From the cell containing the given text, extract its center point as [x, y] coordinate. 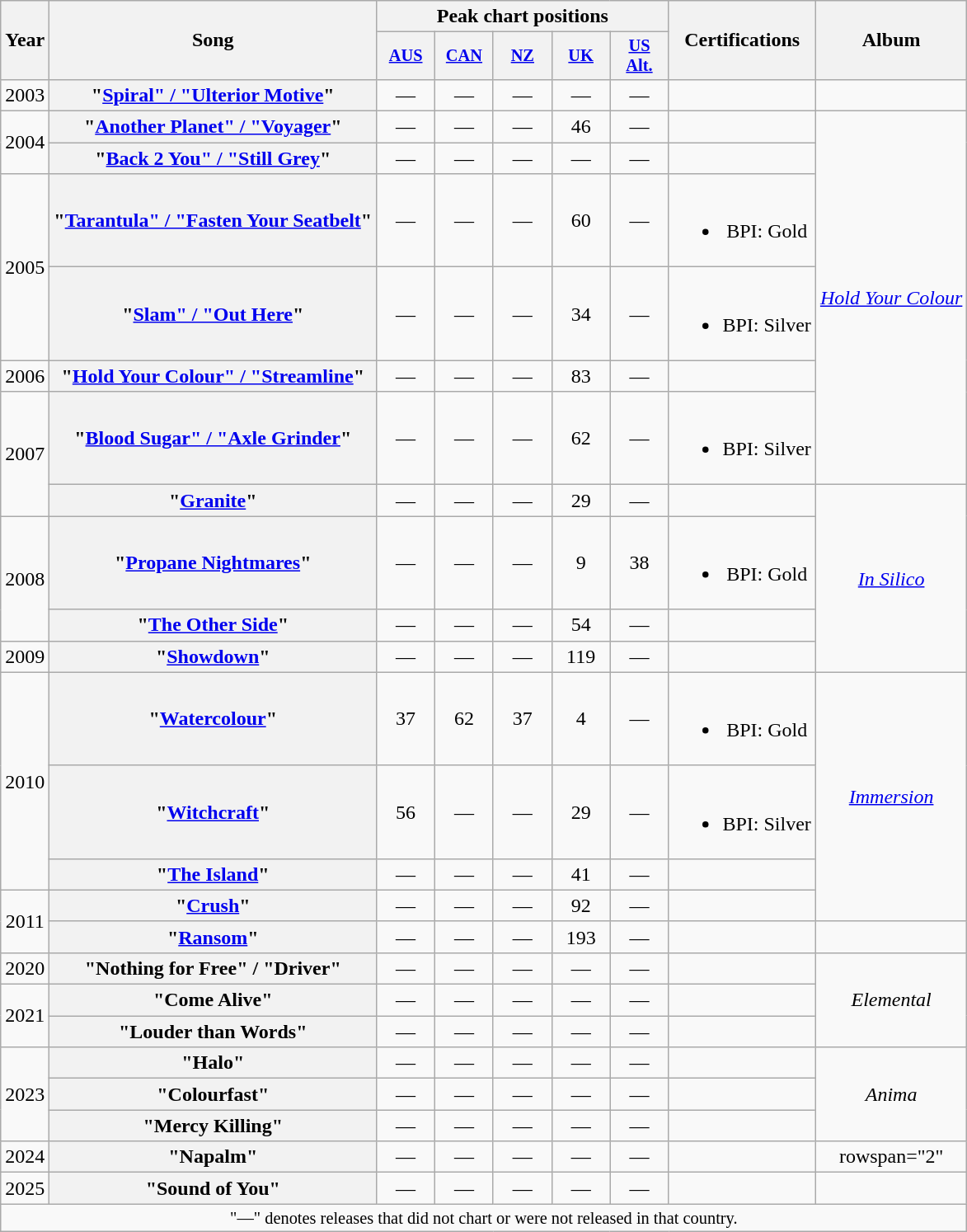
83 [580, 376]
2020 [25, 968]
"—" denotes releases that did not chart or were not released in that country. [484, 1218]
Certifications [742, 40]
56 [406, 811]
Elemental [891, 999]
2004 [25, 143]
"The Other Side" [213, 625]
2024 [25, 1157]
In Silico [891, 579]
"Napalm" [213, 1157]
2021 [25, 1016]
Year [25, 40]
"Sound of You" [213, 1188]
Peak chart positions [523, 16]
92 [580, 905]
2023 [25, 1094]
60 [580, 221]
"Witchcraft" [213, 811]
"Come Alive" [213, 1000]
USAlt. [640, 56]
NZ [523, 56]
"Spiral" / "Ulterior Motive" [213, 95]
2007 [25, 454]
"Granite" [213, 501]
2005 [25, 267]
34 [580, 313]
"Colourfast" [213, 1094]
"Halo" [213, 1063]
rowspan="2" [891, 1157]
119 [580, 656]
"Louder than Words" [213, 1032]
193 [580, 937]
CAN [465, 56]
2011 [25, 921]
"Watercolour" [213, 719]
Immersion [891, 797]
54 [580, 625]
2003 [25, 95]
"Propane Nightmares" [213, 562]
UK [580, 56]
46 [580, 127]
Hold Your Colour [891, 299]
"Tarantula" / "Fasten Your Seatbelt" [213, 221]
Album [891, 40]
"Blood Sugar" / "Axle Grinder" [213, 439]
"Ransom" [213, 937]
41 [580, 874]
"Back 2 You" / "Still Grey" [213, 158]
"Hold Your Colour" / "Streamline" [213, 376]
38 [640, 562]
"Slam" / "Out Here" [213, 313]
4 [580, 719]
2009 [25, 656]
"Nothing for Free" / "Driver" [213, 968]
Song [213, 40]
"Another Planet" / "Voyager" [213, 127]
AUS [406, 56]
2006 [25, 376]
"Showdown" [213, 656]
Anima [891, 1094]
2010 [25, 781]
"Mercy Killing" [213, 1126]
9 [580, 562]
"The Island" [213, 874]
2025 [25, 1188]
"Crush" [213, 905]
2008 [25, 579]
